Locate the cell with the specified text and output its [x, y] center coordinate. 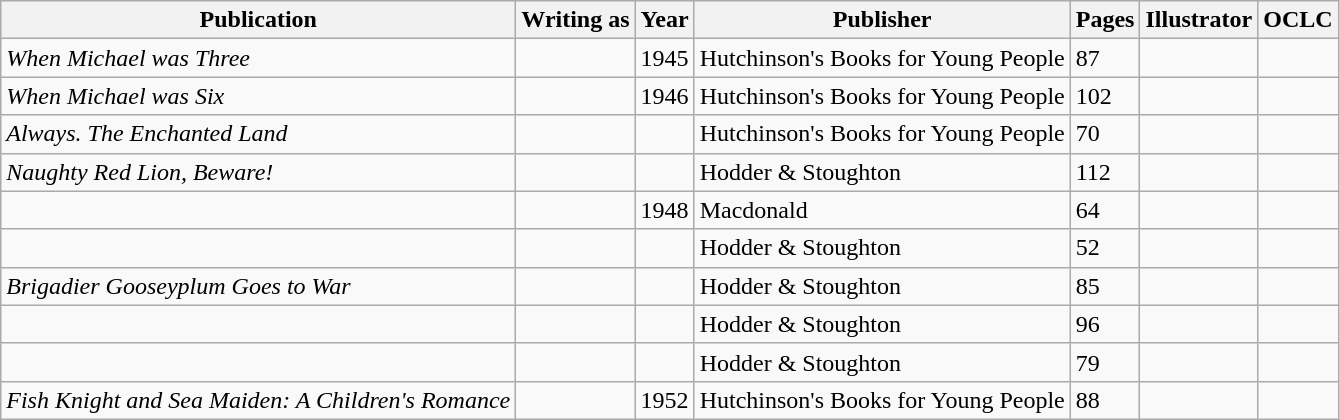
Always. The Enchanted Land [258, 134]
When Michael was Three [258, 58]
64 [1105, 210]
Macdonald [882, 210]
Brigadier Gooseyplum Goes to War [258, 286]
Naughty Red Lion, Beware! [258, 172]
Publisher [882, 20]
Fish Knight and Sea Maiden: A Children's Romance [258, 400]
85 [1105, 286]
Publication [258, 20]
112 [1105, 172]
Pages [1105, 20]
Illustrator [1199, 20]
70 [1105, 134]
1946 [664, 96]
96 [1105, 324]
79 [1105, 362]
OCLC [1298, 20]
88 [1105, 400]
When Michael was Six [258, 96]
1952 [664, 400]
1948 [664, 210]
Writing as [576, 20]
Year [664, 20]
1945 [664, 58]
52 [1105, 248]
87 [1105, 58]
102 [1105, 96]
